Find where the given text appears and provide that cell's center as (X, Y) coordinate. 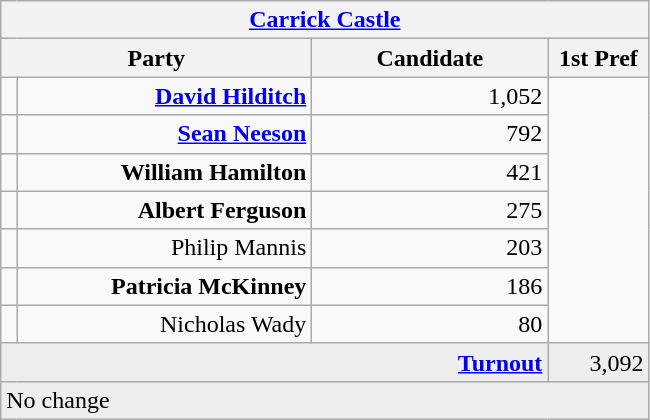
80 (430, 324)
Patricia McKinney (164, 286)
William Hamilton (164, 172)
Party (156, 58)
1,052 (430, 96)
Carrick Castle (325, 20)
203 (430, 248)
3,092 (598, 362)
David Hilditch (164, 96)
421 (430, 172)
Sean Neeson (164, 134)
1st Pref (598, 58)
Nicholas Wady (164, 324)
Turnout (274, 362)
Albert Ferguson (164, 210)
275 (430, 210)
No change (325, 400)
Candidate (430, 58)
186 (430, 286)
Philip Mannis (164, 248)
792 (430, 134)
